Output the (x, y) coordinate of the center of the cell containing the given text.  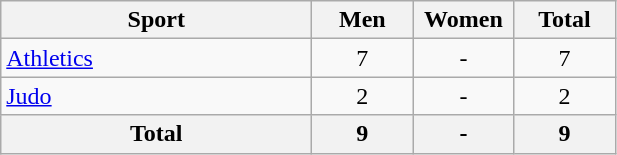
Women (464, 20)
Sport (156, 20)
Athletics (156, 58)
Judo (156, 96)
Men (362, 20)
